Detect which cell encompasses the target text, then output its (X, Y) center coordinate. 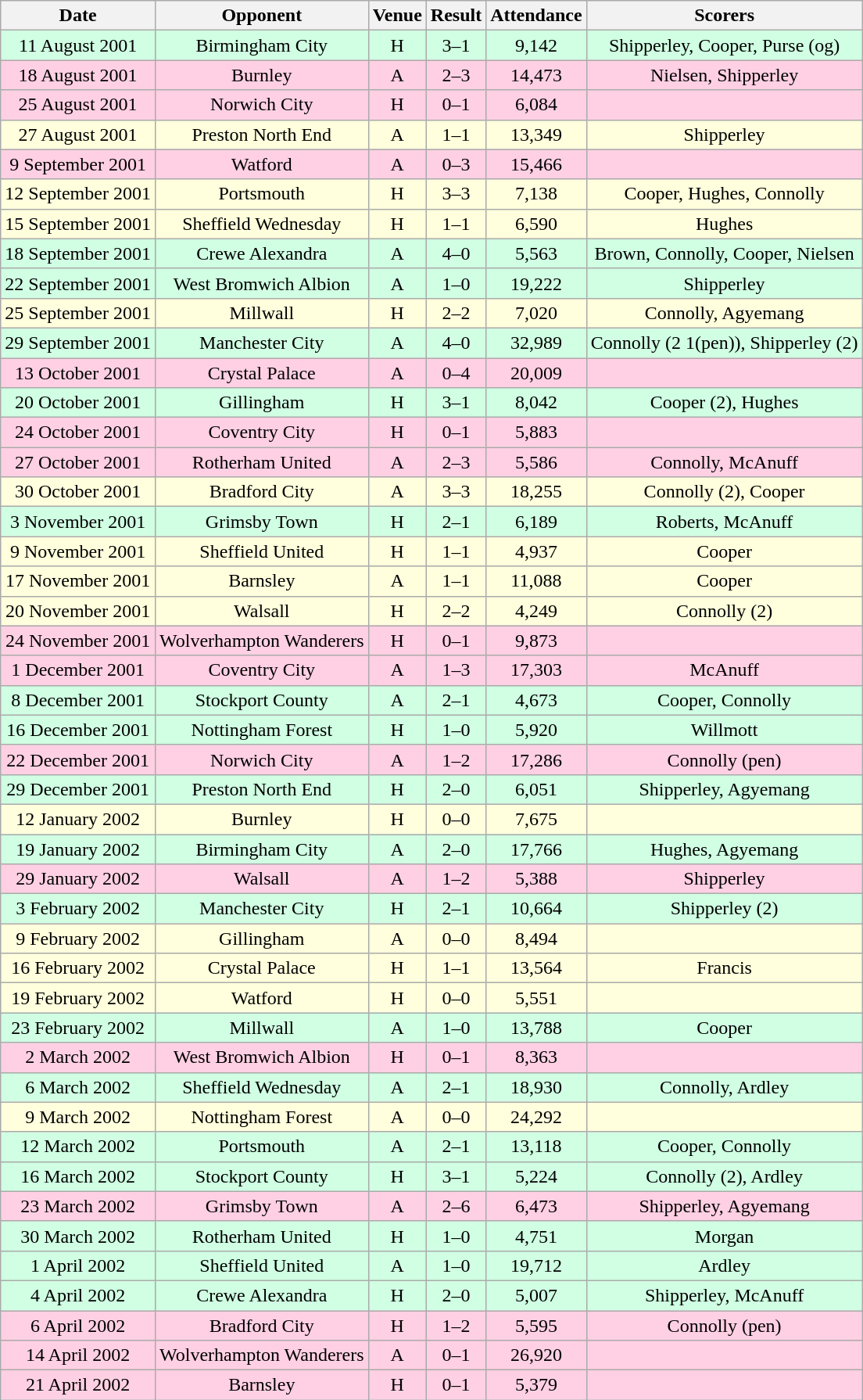
Scorers (724, 16)
24 October 2001 (78, 433)
3 November 2001 (78, 522)
6,084 (536, 105)
5,920 (536, 730)
Opponent (261, 16)
27 October 2001 (78, 462)
Ardley (724, 1265)
13,788 (536, 1028)
Morgan (724, 1236)
8,042 (536, 403)
13,349 (536, 135)
17,286 (536, 759)
20 October 2001 (78, 403)
Shipperley, McAnuff (724, 1295)
14 April 2002 (78, 1355)
19,222 (536, 283)
Connolly (2), Ardley (724, 1176)
11 August 2001 (78, 45)
Roberts, McAnuff (724, 522)
18,930 (536, 1087)
Connolly, Ardley (724, 1087)
12 March 2002 (78, 1147)
Date (78, 16)
0–3 (456, 164)
1 December 2001 (78, 670)
29 September 2001 (78, 343)
8,363 (536, 1057)
Connolly (2 1(pen)), Shipperley (2) (724, 343)
2 March 2002 (78, 1057)
6,189 (536, 522)
0–4 (456, 373)
21 April 2002 (78, 1385)
9,142 (536, 45)
8,494 (536, 939)
13,564 (536, 968)
23 March 2002 (78, 1206)
19 January 2002 (78, 849)
Brown, Connolly, Cooper, Nielsen (724, 253)
29 December 2001 (78, 789)
16 February 2002 (78, 968)
17,766 (536, 849)
19 February 2002 (78, 998)
Hughes, Agyemang (724, 849)
18 September 2001 (78, 253)
15,466 (536, 164)
27 August 2001 (78, 135)
7,675 (536, 819)
Connolly, Agyemang (724, 313)
24,292 (536, 1117)
18,255 (536, 492)
22 December 2001 (78, 759)
Willmott (724, 730)
13 October 2001 (78, 373)
Connolly (2), Cooper (724, 492)
Result (456, 16)
11,088 (536, 581)
18 August 2001 (78, 75)
5,563 (536, 253)
16 March 2002 (78, 1176)
Hughes (724, 224)
5,586 (536, 462)
5,595 (536, 1326)
Francis (724, 968)
6,051 (536, 789)
9 September 2001 (78, 164)
16 December 2001 (78, 730)
25 August 2001 (78, 105)
Connolly (2) (724, 611)
5,883 (536, 433)
9,873 (536, 641)
3 February 2002 (78, 909)
6 March 2002 (78, 1087)
5,379 (536, 1385)
2–6 (456, 1206)
Venue (397, 16)
Shipperley, Cooper, Purse (og) (724, 45)
5,551 (536, 998)
14,473 (536, 75)
30 October 2001 (78, 492)
32,989 (536, 343)
12 September 2001 (78, 194)
24 November 2001 (78, 641)
30 March 2002 (78, 1236)
9 March 2002 (78, 1117)
5,388 (536, 879)
8 December 2001 (78, 700)
Shipperley (2) (724, 909)
Cooper (2), Hughes (724, 403)
Nielsen, Shipperley (724, 75)
6,473 (536, 1206)
McAnuff (724, 670)
7,138 (536, 194)
10,664 (536, 909)
15 September 2001 (78, 224)
19,712 (536, 1265)
17 November 2001 (78, 581)
13,118 (536, 1147)
17,303 (536, 670)
Connolly, McAnuff (724, 462)
4,751 (536, 1236)
29 January 2002 (78, 879)
6 April 2002 (78, 1326)
5,224 (536, 1176)
20 November 2001 (78, 611)
12 January 2002 (78, 819)
1–3 (456, 670)
25 September 2001 (78, 313)
7,020 (536, 313)
22 September 2001 (78, 283)
4,673 (536, 700)
9 November 2001 (78, 551)
Cooper, Hughes, Connolly (724, 194)
4,937 (536, 551)
Attendance (536, 16)
23 February 2002 (78, 1028)
4,249 (536, 611)
5,007 (536, 1295)
26,920 (536, 1355)
4 April 2002 (78, 1295)
6,590 (536, 224)
20,009 (536, 373)
1 April 2002 (78, 1265)
9 February 2002 (78, 939)
